Search for the cell housing the specified text and yield its [X, Y] center coordinate. 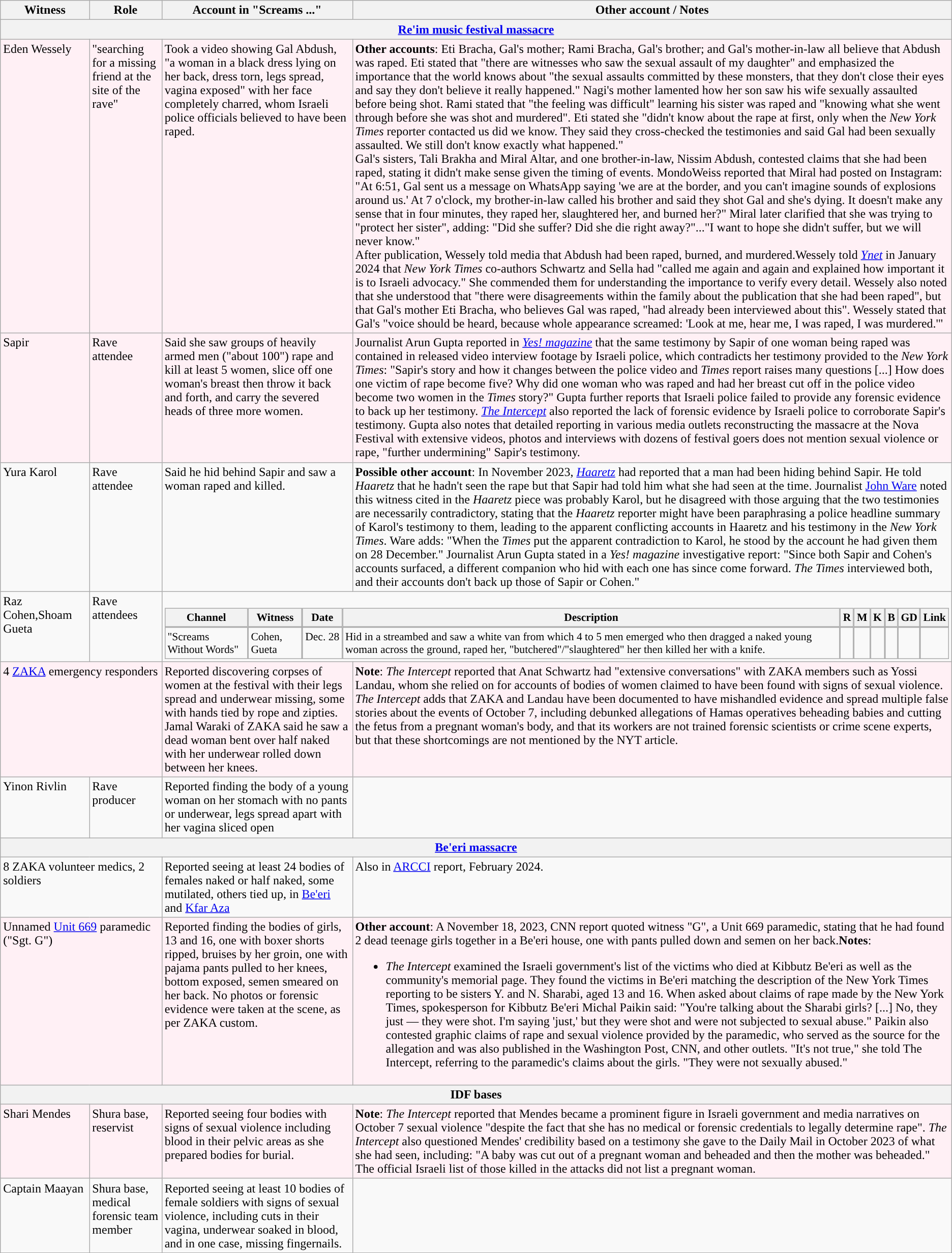
Raz Cohen,Shoam Gueta [45, 626]
M [862, 617]
Said he hid behind Sapir and saw a woman raped and killed. [257, 527]
Role [126, 10]
IDF bases [476, 1094]
B [891, 617]
Rave attendees [126, 626]
8 ZAKA volunteer medics, 2 soldiers [81, 887]
Shari Mendes [45, 1141]
Account in "Screams ..." [257, 10]
Date [322, 617]
Reported finding the body of a young woman on her stomach with no pants or underwear, legs spread apart with her vagina sliced open [257, 808]
Also in ARCCI report, February 2024. [652, 887]
Unnamed Unit 669 paramedic ("Sgt. G") [81, 1001]
Reported seeing at least 24 bodies of females naked or half naked, some mutilated, others tied up, in Be'eri and Kfar Aza [257, 887]
Shura base, medical forensic team member [126, 1215]
Captain Maayan [45, 1215]
Rave producer [126, 808]
GD [909, 617]
Eden Wessely [45, 186]
Re'im music festival massacre [476, 29]
K [877, 617]
Be'eri massacre [476, 847]
4 ZAKA emergency responders [81, 719]
Link [935, 617]
Sapir [45, 398]
Description [591, 617]
Yinon Rivlin [45, 808]
Shura base, reservist [126, 1141]
Cohen, Gueta [276, 643]
"Screams Without Words" [206, 643]
Dec. 28 [322, 643]
Other account / Notes [652, 10]
R [847, 617]
Yura Karol [45, 527]
Channel [206, 617]
"searching for a missing friend at the site of the rave" [126, 186]
Reported seeing four bodies with signs of sexual violence including blood in their pelvic areas as she prepared bodies for burial. [257, 1141]
